Search for the cell housing the specified text and yield its [x, y] center coordinate. 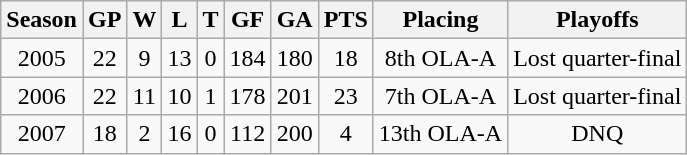
1 [210, 96]
GA [294, 20]
GF [248, 20]
Placing [440, 20]
23 [346, 96]
11 [144, 96]
9 [144, 58]
DNQ [598, 134]
184 [248, 58]
2007 [42, 134]
T [210, 20]
200 [294, 134]
L [180, 20]
178 [248, 96]
2005 [42, 58]
Playoffs [598, 20]
13th OLA-A [440, 134]
13 [180, 58]
4 [346, 134]
W [144, 20]
Season [42, 20]
16 [180, 134]
2 [144, 134]
GP [104, 20]
7th OLA-A [440, 96]
8th OLA-A [440, 58]
180 [294, 58]
112 [248, 134]
2006 [42, 96]
10 [180, 96]
201 [294, 96]
PTS [346, 20]
